Extract the (x, y) coordinate from the center of the cell holding the provided text.  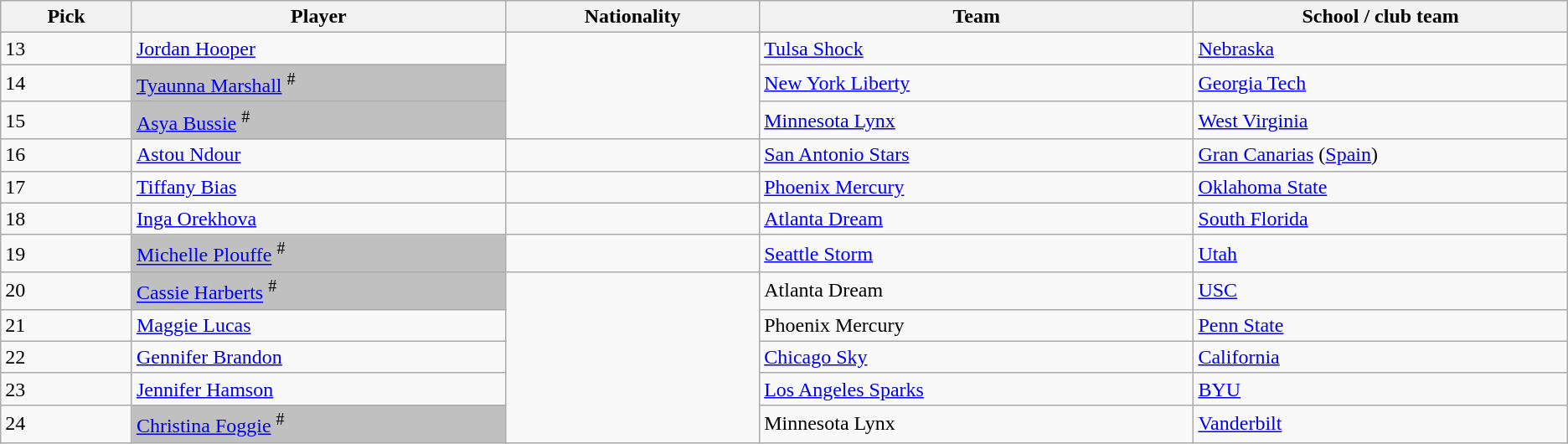
Player (318, 17)
Chicago Sky (977, 357)
South Florida (1380, 219)
New York Liberty (977, 84)
Oklahoma State (1380, 187)
13 (67, 49)
Christina Foggie # (318, 424)
Seattle Storm (977, 253)
Utah (1380, 253)
USC (1380, 292)
Tiffany Bias (318, 187)
Vanderbilt (1380, 424)
Nebraska (1380, 49)
Gennifer Brandon (318, 357)
24 (67, 424)
Jordan Hooper (318, 49)
Nationality (632, 17)
Jennifer Hamson (318, 389)
Los Angeles Sparks (977, 389)
Penn State (1380, 325)
Pick (67, 17)
Maggie Lucas (318, 325)
Inga Orekhova (318, 219)
Asya Bussie # (318, 121)
Cassie Harberts # (318, 292)
Michelle Plouffe # (318, 253)
Gran Canarias (Spain) (1380, 155)
School / club team (1380, 17)
14 (67, 84)
Team (977, 17)
Tulsa Shock (977, 49)
Astou Ndour (318, 155)
20 (67, 292)
22 (67, 357)
17 (67, 187)
21 (67, 325)
BYU (1380, 389)
San Antonio Stars (977, 155)
Tyaunna Marshall # (318, 84)
West Virginia (1380, 121)
16 (67, 155)
19 (67, 253)
18 (67, 219)
California (1380, 357)
Georgia Tech (1380, 84)
23 (67, 389)
15 (67, 121)
